Pinpoint the cell where the given text exists, returning its [X, Y] midpoint coordinate. 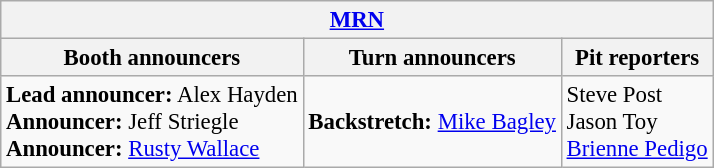
MRN [357, 20]
Steve PostJason ToyBrienne Pedigo [637, 122]
Backstretch: Mike Bagley [432, 122]
Turn announcers [432, 58]
Pit reporters [637, 58]
Lead announcer: Alex HaydenAnnouncer: Jeff StriegleAnnouncer: Rusty Wallace [152, 122]
Booth announcers [152, 58]
